Capture the cell that displays the provided text and extract its (x, y) central coordinate. 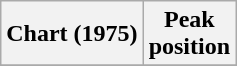
Chart (1975) (72, 34)
Peakposition (189, 34)
